Search for the cell housing the specified text and yield its (x, y) center coordinate. 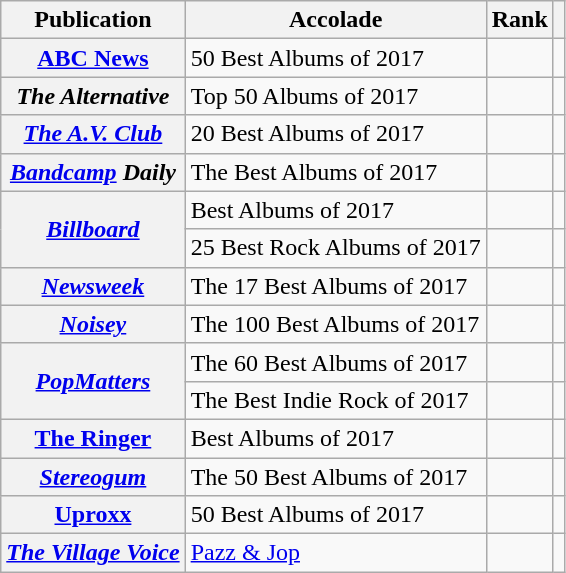
Noisey (93, 324)
Stereogum (93, 477)
Bandcamp Daily (93, 172)
The 100 Best Albums of 2017 (336, 324)
The 50 Best Albums of 2017 (336, 477)
The Ringer (93, 438)
The Best Indie Rock of 2017 (336, 400)
The 60 Best Albums of 2017 (336, 362)
20 Best Albums of 2017 (336, 134)
ABC News (93, 58)
Newsweek (93, 286)
The A.V. Club (93, 134)
25 Best Rock Albums of 2017 (336, 248)
The 17 Best Albums of 2017 (336, 286)
Uproxx (93, 515)
PopMatters (93, 381)
Pazz & Jop (336, 553)
The Alternative (93, 96)
Top 50 Albums of 2017 (336, 96)
Publication (93, 20)
Rank (520, 20)
Accolade (336, 20)
Billboard (93, 229)
The Village Voice (93, 553)
The Best Albums of 2017 (336, 172)
